Detect which cell encompasses the target text, then output its [x, y] center coordinate. 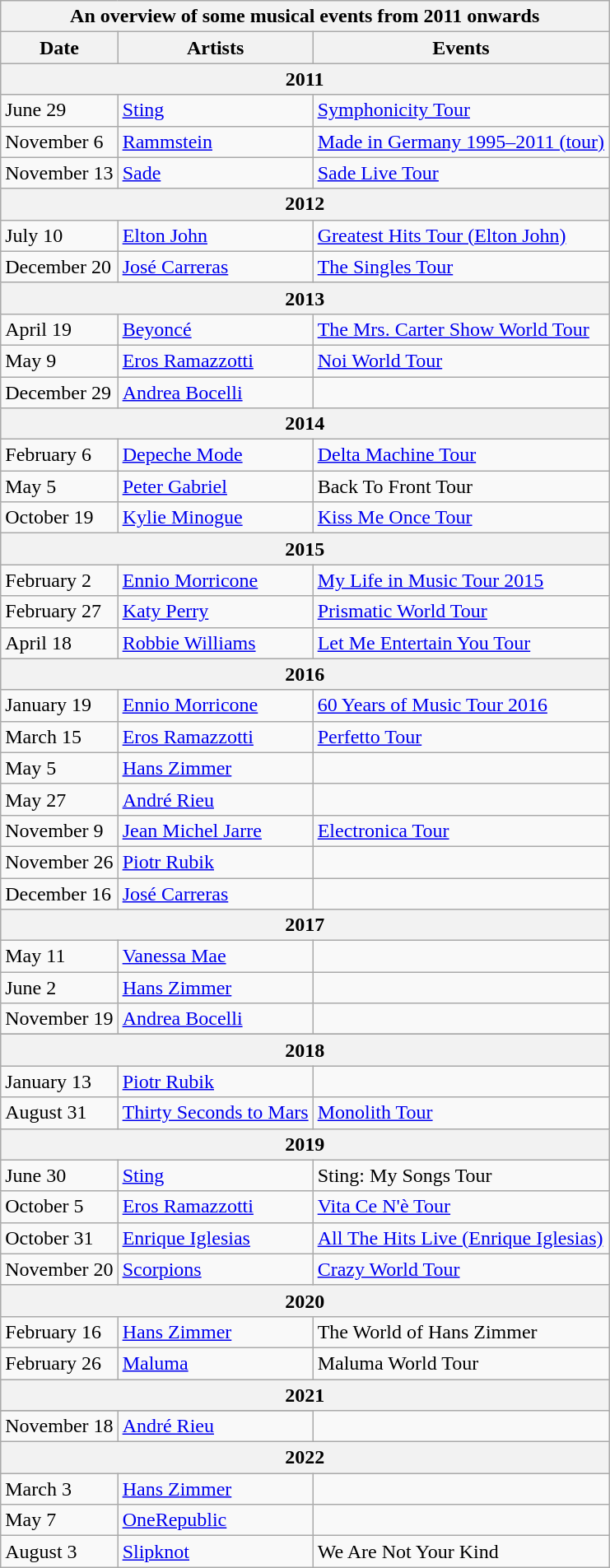
May 27 [59, 799]
October 5 [59, 1207]
Scorpions [216, 1269]
Prismatic World Tour [461, 612]
Noi World Tour [461, 361]
The Mrs. Carter Show World Tour [461, 329]
Electronica Tour [461, 831]
October 31 [59, 1238]
July 10 [59, 235]
2013 [305, 298]
April 19 [59, 329]
2012 [305, 204]
December 29 [59, 393]
Made in Germany 1995–2011 (tour) [461, 142]
Delta Machine Tour [461, 455]
My Life in Music Tour 2015 [461, 580]
Vita Ce N'è Tour [461, 1207]
Slipknot [216, 1552]
June 29 [59, 110]
2015 [305, 549]
2018 [305, 1050]
November 13 [59, 173]
Kylie Minogue [216, 518]
November 9 [59, 831]
November 20 [59, 1269]
December 16 [59, 893]
Thirty Seconds to Mars [216, 1113]
Events [461, 48]
May 7 [59, 1520]
February 16 [59, 1332]
April 18 [59, 643]
We Are Not Your Kind [461, 1552]
Sade [216, 173]
February 26 [59, 1363]
Maluma World Tour [461, 1363]
2011 [305, 79]
2019 [305, 1144]
Crazy World Tour [461, 1269]
Jean Michel Jarre [216, 831]
Vanessa Mae [216, 956]
Katy Perry [216, 612]
Greatest Hits Tour (Elton John) [461, 235]
2014 [305, 424]
Maluma [216, 1363]
Robbie Williams [216, 643]
March 15 [59, 737]
2021 [305, 1395]
OneRepublic [216, 1520]
2017 [305, 925]
November 19 [59, 1019]
2022 [305, 1458]
June 30 [59, 1175]
Monolith Tour [461, 1113]
Elton John [216, 235]
January 13 [59, 1082]
November 26 [59, 862]
June 2 [59, 988]
60 Years of Music Tour 2016 [461, 705]
Peter Gabriel [216, 486]
May 9 [59, 361]
August 31 [59, 1113]
Beyoncé [216, 329]
Kiss Me Once Tour [461, 518]
2016 [305, 674]
Symphonicity Tour [461, 110]
January 19 [59, 705]
An overview of some musical events from 2011 onwards [305, 16]
November 6 [59, 142]
Back To Front Tour [461, 486]
Depeche Mode [216, 455]
Artists [216, 48]
Perfetto Tour [461, 737]
February 6 [59, 455]
Enrique Iglesias [216, 1238]
Rammstein [216, 142]
Let Me Entertain You Tour [461, 643]
The Singles Tour [461, 267]
August 3 [59, 1552]
February 27 [59, 612]
March 3 [59, 1489]
Date [59, 48]
December 20 [59, 267]
Sting: My Songs Tour [461, 1175]
The World of Hans Zimmer [461, 1332]
All The Hits Live (Enrique Iglesias) [461, 1238]
February 2 [59, 580]
Sade Live Tour [461, 173]
May 11 [59, 956]
2020 [305, 1300]
November 18 [59, 1426]
October 19 [59, 518]
